Determine the (x, y) coordinate at the center of the cell enclosing the given text.  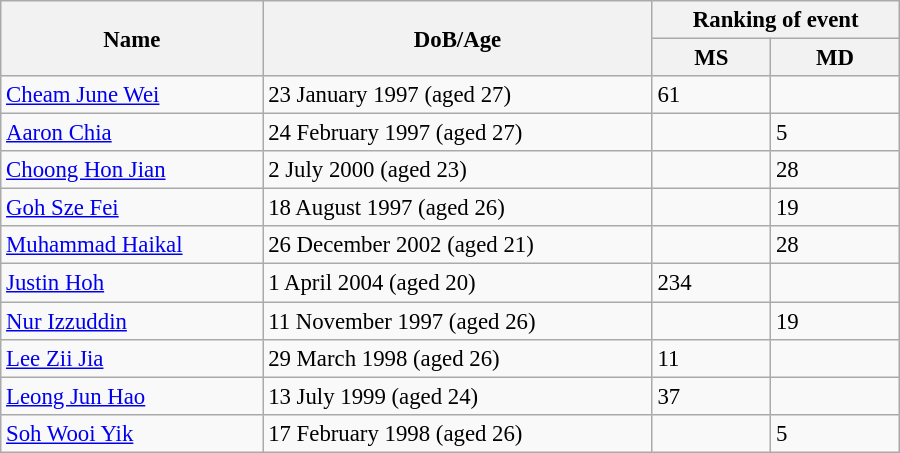
Name (132, 38)
MD (836, 58)
18 August 1997 (aged 26) (458, 208)
61 (711, 95)
Lee Zii Jia (132, 358)
Nur Izzuddin (132, 321)
1 April 2004 (aged 20) (458, 283)
11 November 1997 (aged 26) (458, 321)
Ranking of event (776, 20)
Aaron Chia (132, 133)
24 February 1997 (aged 27) (458, 133)
DoB/Age (458, 38)
11 (711, 358)
17 February 1998 (aged 26) (458, 433)
Cheam June Wei (132, 95)
26 December 2002 (aged 21) (458, 245)
Goh Sze Fei (132, 208)
29 March 1998 (aged 26) (458, 358)
234 (711, 283)
Muhammad Haikal (132, 245)
Leong Jun Hao (132, 396)
MS (711, 58)
37 (711, 396)
13 July 1999 (aged 24) (458, 396)
Soh Wooi Yik (132, 433)
2 July 2000 (aged 23) (458, 170)
23 January 1997 (aged 27) (458, 95)
Choong Hon Jian (132, 170)
Justin Hoh (132, 283)
